For the text-containing cell, return its midpoint in [X, Y] coordinate format. 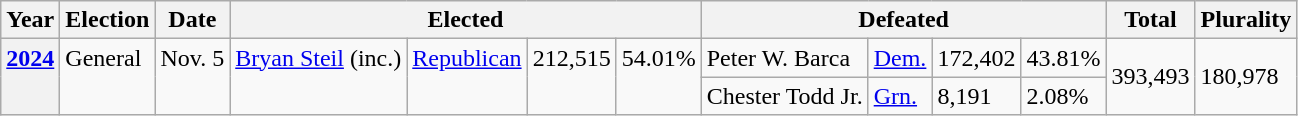
Chester Todd Jr. [784, 96]
43.81% [1064, 58]
Peter W. Barca [784, 58]
Nov. 5 [192, 77]
Plurality [1246, 20]
Date [192, 20]
212,515 [572, 77]
Dem. [900, 58]
Republican [467, 77]
Bryan Steil (inc.) [318, 77]
Defeated [904, 20]
172,402 [976, 58]
Elected [466, 20]
54.01% [658, 77]
Election [108, 20]
General [108, 77]
Year [30, 20]
180,978 [1246, 77]
Grn. [900, 96]
2024 [30, 77]
393,493 [1150, 77]
2.08% [1064, 96]
Total [1150, 20]
8,191 [976, 96]
